Detect which cell encompasses the target text, then output its (x, y) center coordinate. 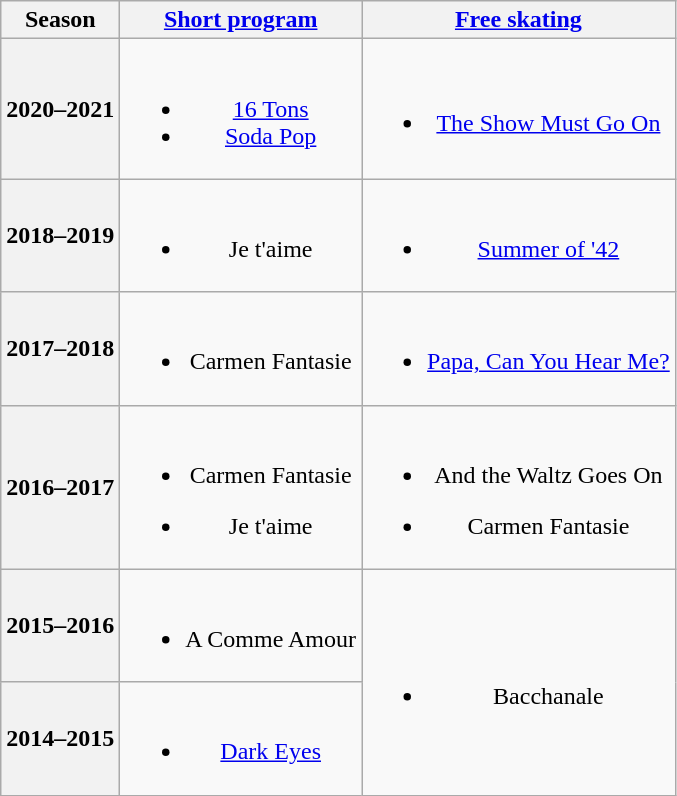
2017–2018 (60, 348)
2020–2021 (60, 109)
Short program (241, 20)
Dark Eyes (241, 738)
Carmen Fantasie (241, 348)
2016–2017 (60, 487)
Season (60, 20)
A Comme Amour (241, 626)
The Show Must Go On (519, 109)
Free skating (519, 20)
2014–2015 (60, 738)
Papa, Can You Hear Me? (519, 348)
16 Tons Soda Pop (241, 109)
Je t'aime (241, 236)
Summer of '42 (519, 236)
And the Waltz Goes On Carmen Fantasie (519, 487)
Bacchanale (519, 682)
2015–2016 (60, 626)
Carmen Fantasie Je t'aime (241, 487)
2018–2019 (60, 236)
